Return (x, y) of the center of cell containing provided text 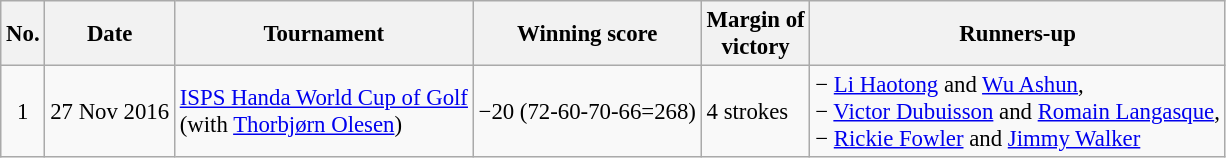
ISPS Handa World Cup of Golf(with Thorbjørn Olesen) (324, 112)
4 strokes (756, 112)
No. (23, 34)
−20 (72-60-70-66=268) (587, 112)
Date (110, 34)
Tournament (324, 34)
Runners-up (1018, 34)
1 (23, 112)
Winning score (587, 34)
27 Nov 2016 (110, 112)
Margin ofvictory (756, 34)
− Li Haotong and Wu Ashun, − Victor Dubuisson and Romain Langasque, − Rickie Fowler and Jimmy Walker (1018, 112)
